Capture the cell that displays the provided text and extract its [X, Y] central coordinate. 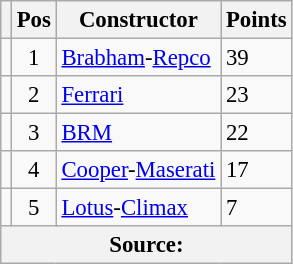
1 [34, 58]
Constructor [138, 20]
Ferrari [138, 95]
5 [34, 208]
Pos [34, 20]
39 [256, 58]
4 [34, 170]
23 [256, 95]
17 [256, 170]
BRM [138, 133]
Source: [146, 245]
Points [256, 20]
Lotus-Climax [138, 208]
Brabham-Repco [138, 58]
22 [256, 133]
2 [34, 95]
7 [256, 208]
Cooper-Maserati [138, 170]
3 [34, 133]
